Pinpoint the cell where the given text exists, returning its [x, y] midpoint coordinate. 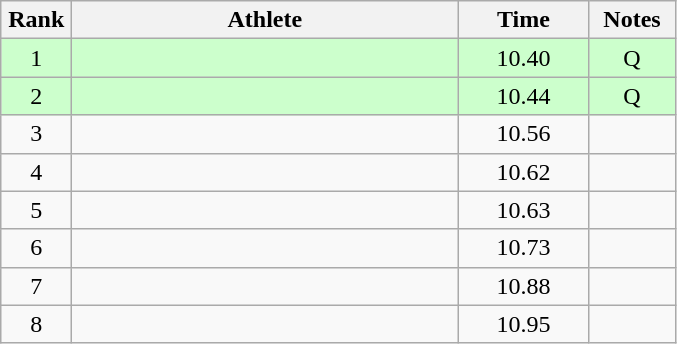
Notes [632, 20]
Athlete [265, 20]
10.63 [524, 210]
10.56 [524, 134]
6 [36, 248]
10.44 [524, 96]
10.95 [524, 324]
7 [36, 286]
Rank [36, 20]
10.88 [524, 286]
3 [36, 134]
10.62 [524, 172]
10.40 [524, 58]
2 [36, 96]
Time [524, 20]
10.73 [524, 248]
8 [36, 324]
1 [36, 58]
5 [36, 210]
4 [36, 172]
